Pinpoint the cell where the given text exists, returning its (X, Y) midpoint coordinate. 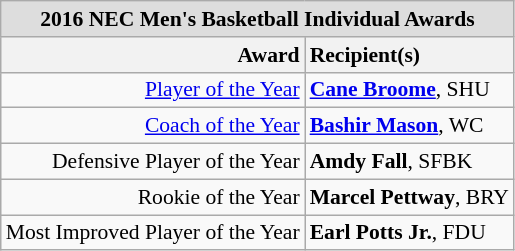
Recipient(s) (410, 55)
Coach of the Year (153, 126)
Cane Broome, SHU (410, 90)
Earl Potts Jr., FDU (410, 233)
Bashir Mason, WC (410, 126)
Player of the Year (153, 90)
Defensive Player of the Year (153, 162)
Most Improved Player of the Year (153, 233)
Award (153, 55)
Rookie of the Year (153, 197)
2016 NEC Men's Basketball Individual Awards (258, 19)
Marcel Pettway, BRY (410, 197)
Amdy Fall, SFBK (410, 162)
